Output the (X, Y) coordinate of the center of the cell containing the given text.  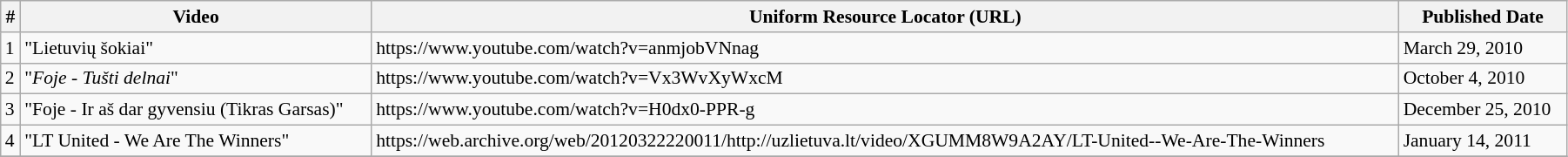
https://web.archive.org/web/20120322220011/http://uzlietuva.lt/video/XGUMM8W9A2AY/LT-United--We-Are-The-Winners (885, 141)
January 14, 2011 (1483, 141)
Video (196, 17)
4 (10, 141)
"Foje - Tušti delnai" (196, 78)
March 29, 2010 (1483, 48)
"Lietuvių šokiai" (196, 48)
2 (10, 78)
October 4, 2010 (1483, 78)
https://www.youtube.com/watch?v=Vx3WvXyWxcM (885, 78)
# (10, 17)
https://www.youtube.com/watch?v=H0dx0-PPR-g (885, 110)
"LT United - We Are The Winners" (196, 141)
https://www.youtube.com/watch?v=anmjobVNnag (885, 48)
1 (10, 48)
Uniform Resource Locator (URL) (885, 17)
December 25, 2010 (1483, 110)
"Foje - Ir aš dar gyvensiu (Tikras Garsas)" (196, 110)
Published Date (1483, 17)
3 (10, 110)
